From the cell containing the given text, extract its center point as (X, Y) coordinate. 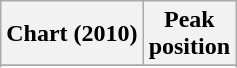
Peakposition (189, 34)
Chart (2010) (72, 34)
